Identify which cell holds the provided text, then report its (X, Y) central coordinate. 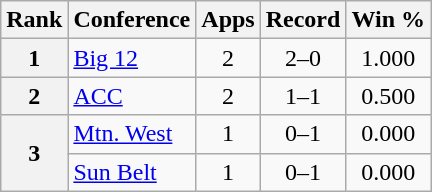
Record (303, 20)
ACC (132, 96)
2–0 (303, 58)
0.500 (388, 96)
Win % (388, 20)
1–1 (303, 96)
1.000 (388, 58)
3 (34, 153)
Rank (34, 20)
Mtn. West (132, 134)
Conference (132, 20)
Sun Belt (132, 172)
Big 12 (132, 58)
Apps (228, 20)
